Return [X, Y] of the center of cell containing provided text 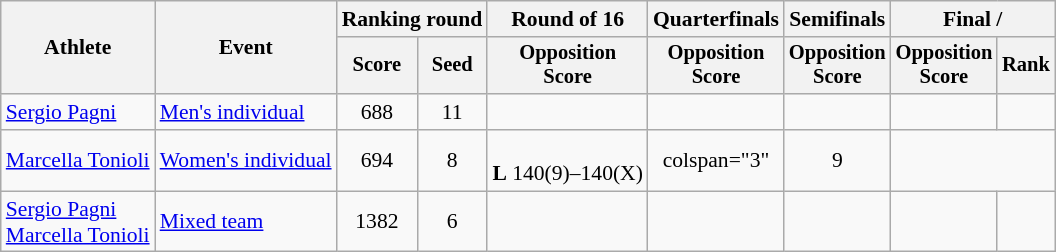
Sergio Pagni [78, 112]
Men's individual [246, 112]
Seed [452, 66]
11 [452, 112]
Sergio PagniMarcella Tonioli [78, 222]
1382 [378, 222]
694 [378, 160]
Semifinals [838, 19]
Marcella Tonioli [78, 160]
688 [378, 112]
Quarterfinals [716, 19]
colspan="3" [716, 160]
9 [838, 160]
Athlete [78, 48]
Rank [1026, 66]
Mixed team [246, 222]
L 140(9)–140(X) [568, 160]
Women's individual [246, 160]
Round of 16 [568, 19]
Ranking round [412, 19]
6 [452, 222]
Event [246, 48]
Final / [973, 19]
Score [378, 66]
8 [452, 160]
